Detect which cell encompasses the target text, then output its [x, y] center coordinate. 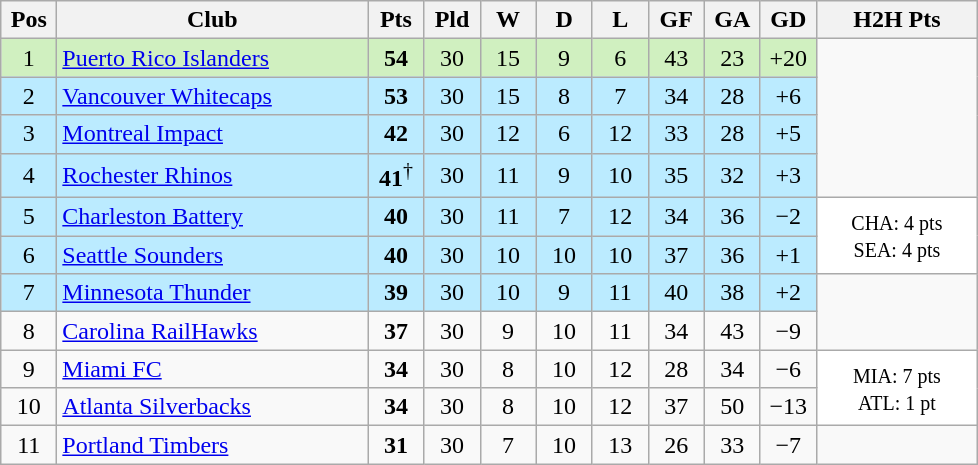
−13 [788, 407]
Montreal Impact [212, 134]
54 [396, 58]
Vancouver Whitecaps [212, 96]
32 [732, 176]
+1 [788, 255]
+20 [788, 58]
+3 [788, 176]
GA [732, 20]
−6 [788, 369]
13 [620, 445]
Portland Timbers [212, 445]
−2 [788, 217]
4 [29, 176]
Charleston Battery [212, 217]
35 [676, 176]
Club [212, 20]
MIA: 7 ptsATL: 1 pt [896, 388]
50 [732, 407]
2 [29, 96]
H2H Pts [896, 20]
−9 [788, 331]
Pld [452, 20]
26 [676, 445]
31 [396, 445]
38 [732, 293]
GF [676, 20]
Puerto Rico Islanders [212, 58]
+6 [788, 96]
Seattle Sounders [212, 255]
3 [29, 134]
41† [396, 176]
1 [29, 58]
39 [396, 293]
Carolina RailHawks [212, 331]
5 [29, 217]
53 [396, 96]
CHA: 4 ptsSEA: 4 pts [896, 236]
L [620, 20]
+2 [788, 293]
Pos [29, 20]
Atlanta Silverbacks [212, 407]
42 [396, 134]
W [508, 20]
+5 [788, 134]
Rochester Rhinos [212, 176]
D [564, 20]
23 [732, 58]
GD [788, 20]
Miami FC [212, 369]
Minnesota Thunder [212, 293]
Pts [396, 20]
−7 [788, 445]
